Capture the cell that displays the provided text and extract its [x, y] central coordinate. 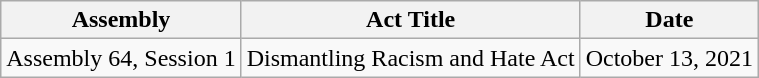
Date [669, 20]
Dismantling Racism and Hate Act [410, 58]
October 13, 2021 [669, 58]
Assembly 64, Session 1 [121, 58]
Assembly [121, 20]
Act Title [410, 20]
